Capture the cell that displays the provided text and extract its [x, y] central coordinate. 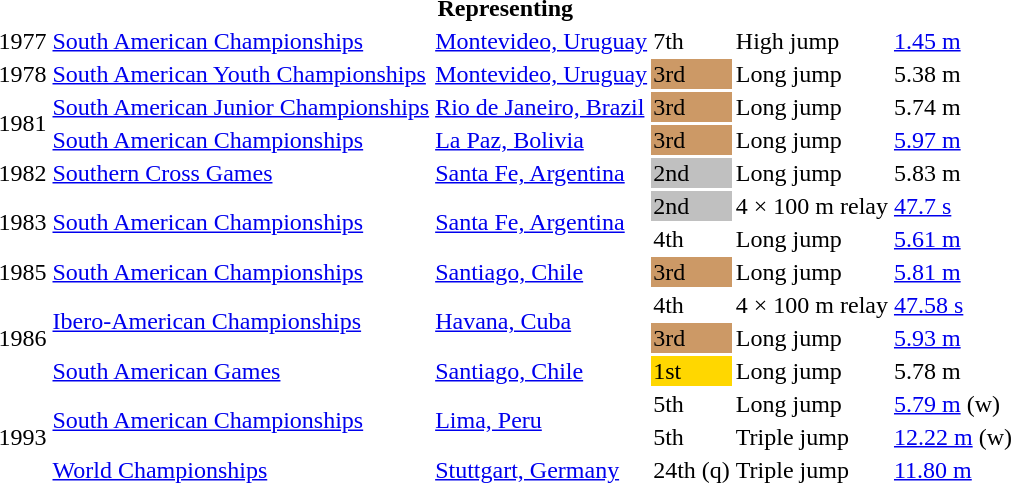
7th [692, 41]
Havana, Cuba [542, 322]
Triple jump [812, 437]
Southern Cross Games [241, 173]
South American Games [241, 371]
Ibero-American Championships [241, 322]
High jump [812, 41]
Rio de Janeiro, Brazil [542, 107]
1st [692, 371]
South American Junior Championships [241, 107]
La Paz, Bolivia [542, 140]
South American Youth Championships [241, 74]
Lima, Peru [542, 420]
